Find where the given text appears and provide that cell's center as [X, Y] coordinate. 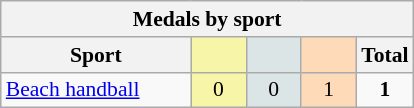
Beach handball [96, 90]
Medals by sport [208, 19]
Sport [96, 55]
Total [384, 55]
